For the text-containing cell, return its midpoint in (X, Y) coordinate format. 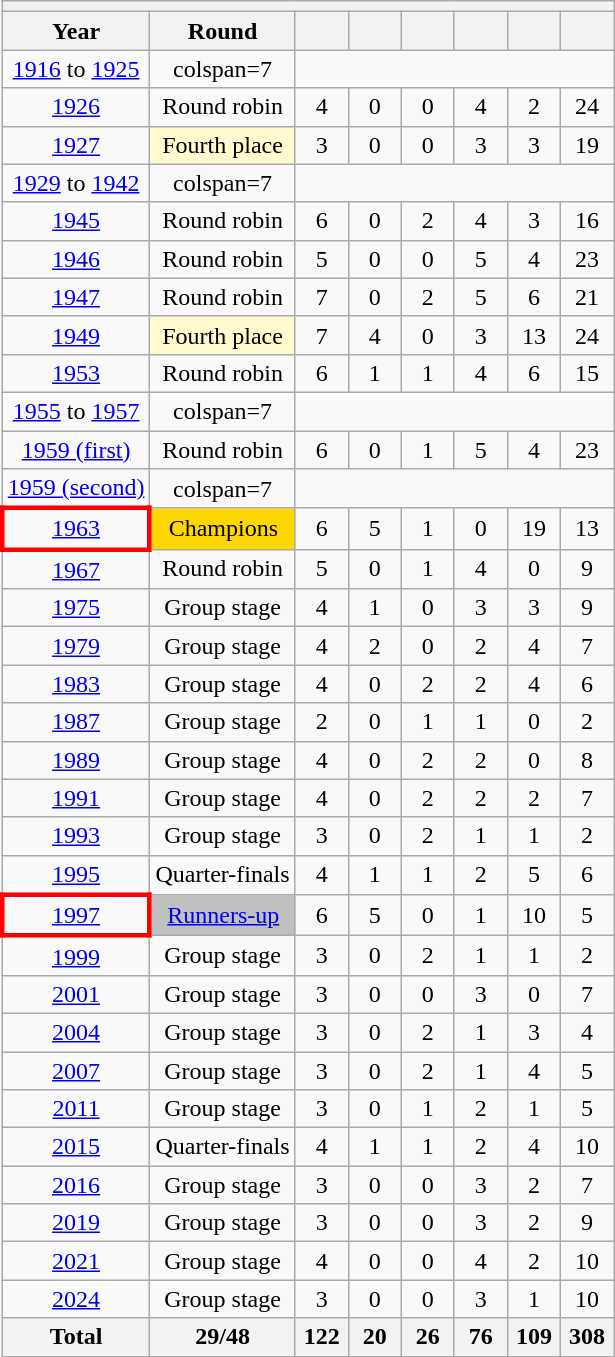
1953 (76, 373)
1949 (76, 335)
1947 (76, 297)
1997 (76, 916)
1916 to 1925 (76, 69)
1959 (first) (76, 449)
1975 (76, 608)
1991 (76, 798)
76 (480, 1337)
16 (586, 221)
29/48 (222, 1337)
2001 (76, 994)
1955 to 1957 (76, 411)
1993 (76, 836)
15 (586, 373)
109 (534, 1337)
1989 (76, 760)
8 (586, 760)
1987 (76, 722)
1929 to 1942 (76, 183)
Runners-up (222, 916)
Year (76, 31)
1995 (76, 875)
1983 (76, 684)
1959 (second) (76, 489)
2015 (76, 1147)
1926 (76, 107)
2024 (76, 1299)
1963 (76, 528)
1979 (76, 646)
1999 (76, 956)
308 (586, 1337)
1967 (76, 569)
122 (322, 1337)
26 (428, 1337)
1946 (76, 259)
Round (222, 31)
2011 (76, 1109)
1927 (76, 145)
2021 (76, 1261)
21 (586, 297)
20 (374, 1337)
2019 (76, 1223)
Total (76, 1337)
2007 (76, 1071)
2004 (76, 1032)
1945 (76, 221)
Champions (222, 528)
2016 (76, 1185)
